Locate the cell with the specified text and output its [x, y] center coordinate. 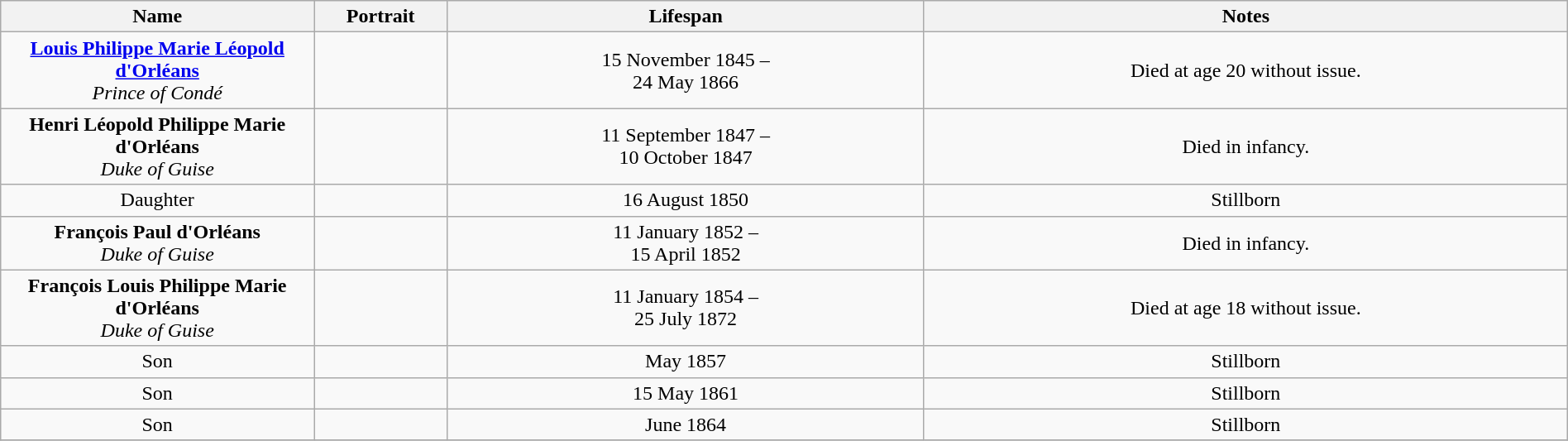
Notes [1245, 17]
François Paul d'OrléansDuke of Guise [157, 243]
Louis Philippe Marie Léopold d'OrléansPrince of Condé [157, 70]
15 November 1845 –24 May 1866 [686, 70]
16 August 1850 [686, 200]
Henri Léopold Philippe Marie d'OrléansDuke of Guise [157, 146]
May 1857 [686, 362]
Daughter [157, 200]
Portrait [380, 17]
11 January 1854 –25 July 1872 [686, 308]
15 May 1861 [686, 393]
11 September 1847 –10 October 1847 [686, 146]
June 1864 [686, 424]
Lifespan [686, 17]
Name [157, 17]
Died at age 18 without issue. [1245, 308]
François Louis Philippe Marie d'Orléans Duke of Guise [157, 308]
11 January 1852 –15 April 1852 [686, 243]
Died at age 20 without issue. [1245, 70]
